Return the (X, Y) coordinate for the center point of the cell that contains the specified text.  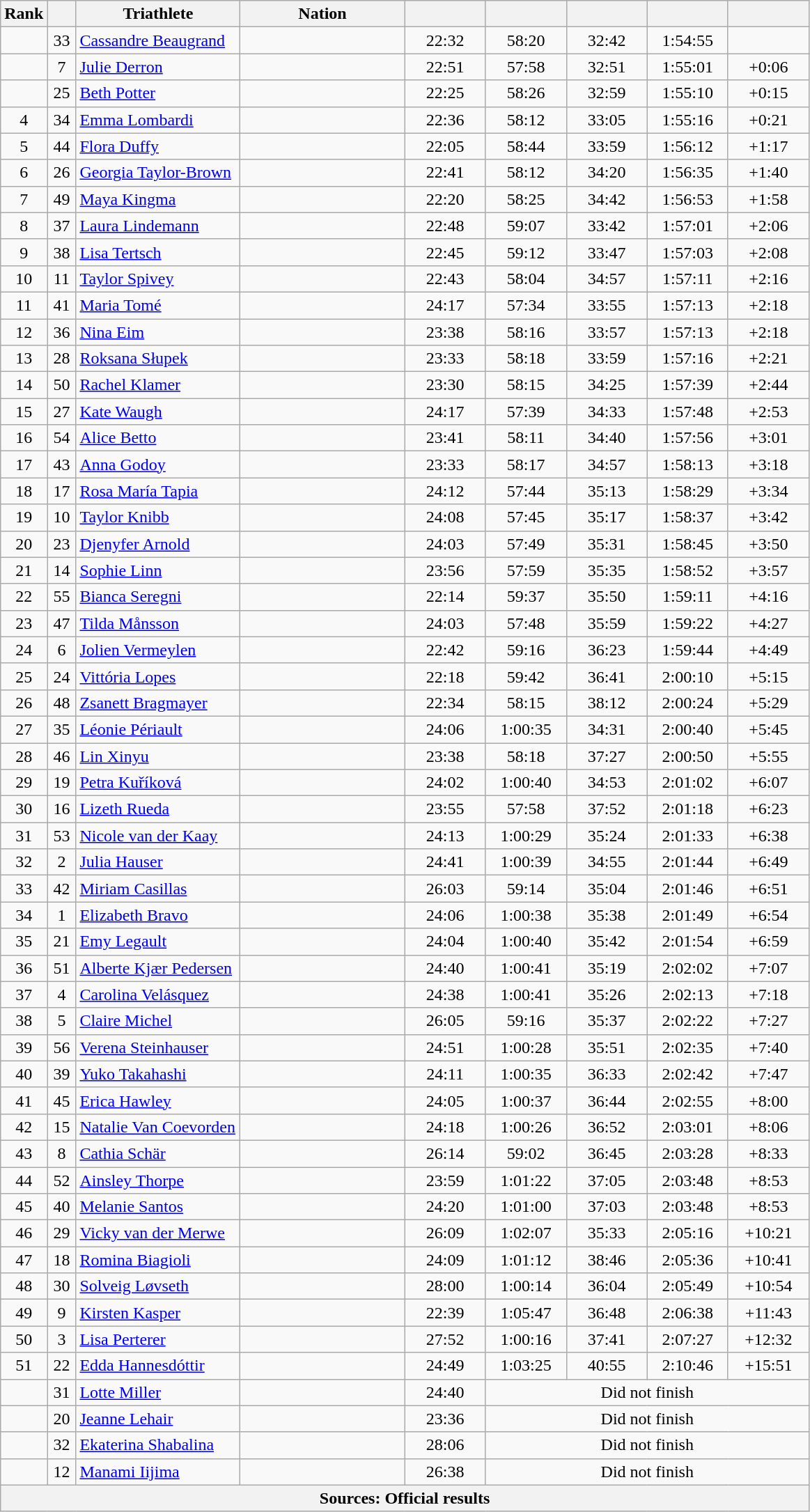
1:57:03 (687, 252)
1:59:44 (687, 650)
28:06 (445, 1445)
+1:40 (768, 173)
1:55:16 (687, 120)
2:01:18 (687, 809)
36:52 (607, 1127)
Maria Tomé (158, 305)
2 (61, 862)
Taylor Spivey (158, 279)
36:45 (607, 1153)
2:00:10 (687, 676)
Verena Steinhauser (158, 1047)
33:47 (607, 252)
2:03:01 (687, 1127)
24:08 (445, 517)
1:56:35 (687, 173)
34:25 (607, 385)
Kate Waugh (158, 412)
Rank (24, 14)
34:31 (607, 729)
1:55:01 (687, 67)
Petra Kuříková (158, 783)
+4:16 (768, 597)
23:56 (445, 570)
35:38 (607, 915)
Sophie Linn (158, 570)
35:13 (607, 491)
+7:40 (768, 1047)
34:53 (607, 783)
26:38 (445, 1472)
+10:41 (768, 1260)
1:56:12 (687, 146)
+6:54 (768, 915)
Ekaterina Shabalina (158, 1445)
1:05:47 (526, 1313)
34:40 (607, 438)
1:00:39 (526, 862)
26:14 (445, 1153)
35:24 (607, 836)
52 (61, 1180)
35:35 (607, 570)
2:02:13 (687, 995)
1 (61, 915)
Zsanett Bragmayer (158, 703)
59:37 (526, 597)
56 (61, 1047)
Djenyfer Arnold (158, 544)
1:58:45 (687, 544)
+2:16 (768, 279)
23:30 (445, 385)
26:03 (445, 889)
1:57:39 (687, 385)
Alice Betto (158, 438)
59:14 (526, 889)
+7:47 (768, 1074)
+2:06 (768, 226)
24:18 (445, 1127)
2:00:50 (687, 756)
59:02 (526, 1153)
Lisa Tertsch (158, 252)
13 (24, 359)
1:00:28 (526, 1047)
Julie Derron (158, 67)
+0:15 (768, 93)
3 (61, 1339)
58:16 (526, 332)
32:59 (607, 93)
24:04 (445, 942)
26:09 (445, 1233)
24:41 (445, 862)
2:05:49 (687, 1286)
24:02 (445, 783)
34:20 (607, 173)
+2:53 (768, 412)
+8:06 (768, 1127)
34:55 (607, 862)
Melanie Santos (158, 1207)
35:19 (607, 968)
+10:54 (768, 1286)
23:55 (445, 809)
Nina Eim (158, 332)
1:01:12 (526, 1260)
Léonie Périault (158, 729)
34:33 (607, 412)
24:05 (445, 1100)
Cathia Schär (158, 1153)
36:48 (607, 1313)
1:03:25 (526, 1366)
Maya Kingma (158, 199)
2:01:54 (687, 942)
36:33 (607, 1074)
35:26 (607, 995)
Triathlete (158, 14)
59:07 (526, 226)
Vittória Lopes (158, 676)
58:26 (526, 93)
+4:49 (768, 650)
+0:06 (768, 67)
+1:17 (768, 146)
59:42 (526, 676)
+2:21 (768, 359)
22:32 (445, 40)
Tilda Månsson (158, 623)
37:52 (607, 809)
57:48 (526, 623)
24:49 (445, 1366)
34:42 (607, 199)
1:57:56 (687, 438)
Taylor Knibb (158, 517)
2:00:40 (687, 729)
+15:51 (768, 1366)
+0:21 (768, 120)
58:20 (526, 40)
55 (61, 597)
1:59:22 (687, 623)
36:44 (607, 1100)
+7:18 (768, 995)
24:13 (445, 836)
Nation (322, 14)
33:42 (607, 226)
Solveig Løvseth (158, 1286)
1:00:14 (526, 1286)
Jolien Vermeylen (158, 650)
+6:07 (768, 783)
37:05 (607, 1180)
2:06:38 (687, 1313)
+6:49 (768, 862)
38:12 (607, 703)
+3:01 (768, 438)
2:01:33 (687, 836)
Alberte Kjær Pedersen (158, 968)
35:33 (607, 1233)
24:09 (445, 1260)
1:54:55 (687, 40)
35:42 (607, 942)
+3:50 (768, 544)
35:04 (607, 889)
+4:27 (768, 623)
57:39 (526, 412)
38:46 (607, 1260)
2:01:02 (687, 783)
1:59:11 (687, 597)
Nicole van der Kaay (158, 836)
+11:43 (768, 1313)
22:41 (445, 173)
24:12 (445, 491)
57:49 (526, 544)
58:44 (526, 146)
Laura Lindemann (158, 226)
2:02:55 (687, 1100)
1:57:01 (687, 226)
59:12 (526, 252)
24:51 (445, 1047)
58:04 (526, 279)
58:25 (526, 199)
Anna Godoy (158, 465)
+6:59 (768, 942)
22:36 (445, 120)
Emma Lombardi (158, 120)
22:42 (445, 650)
Roksana Słupek (158, 359)
22:45 (445, 252)
1:58:29 (687, 491)
Carolina Velásquez (158, 995)
2:10:46 (687, 1366)
Beth Potter (158, 93)
1:01:00 (526, 1207)
Lin Xinyu (158, 756)
1:57:11 (687, 279)
57:45 (526, 517)
Elizabeth Bravo (158, 915)
23:41 (445, 438)
Cassandre Beaugrand (158, 40)
1:58:37 (687, 517)
Ainsley Thorpe (158, 1180)
+6:38 (768, 836)
Sources: Official results (405, 1498)
54 (61, 438)
Lizeth Rueda (158, 809)
35:50 (607, 597)
+12:32 (768, 1339)
+8:00 (768, 1100)
35:17 (607, 517)
Bianca Seregni (158, 597)
Lotte Miller (158, 1392)
+5:45 (768, 729)
+5:15 (768, 676)
32:42 (607, 40)
36:41 (607, 676)
Lisa Perterer (158, 1339)
1:58:13 (687, 465)
35:37 (607, 1021)
2:05:36 (687, 1260)
2:01:49 (687, 915)
35:51 (607, 1047)
Kirsten Kasper (158, 1313)
36:23 (607, 650)
+10:21 (768, 1233)
1:02:07 (526, 1233)
1:55:10 (687, 93)
Yuko Takahashi (158, 1074)
+1:58 (768, 199)
24:38 (445, 995)
+5:55 (768, 756)
Julia Hauser (158, 862)
57:59 (526, 570)
22:34 (445, 703)
23:59 (445, 1180)
22:20 (445, 199)
+3:42 (768, 517)
Flora Duffy (158, 146)
22:48 (445, 226)
1:00:37 (526, 1100)
57:44 (526, 491)
22:14 (445, 597)
57:34 (526, 305)
35:31 (607, 544)
22:25 (445, 93)
1:57:48 (687, 412)
Erica Hawley (158, 1100)
2:01:46 (687, 889)
33:05 (607, 120)
2:02:02 (687, 968)
1:56:53 (687, 199)
2:05:16 (687, 1233)
1:58:52 (687, 570)
+2:44 (768, 385)
+3:34 (768, 491)
32:51 (607, 67)
24:20 (445, 1207)
26:05 (445, 1021)
+3:18 (768, 465)
Rosa María Tapia (158, 491)
33:57 (607, 332)
40:55 (607, 1366)
+8:33 (768, 1153)
Rachel Klamer (158, 385)
+3:57 (768, 570)
+5:29 (768, 703)
Miriam Casillas (158, 889)
1:00:16 (526, 1339)
Edda Hannesdóttir (158, 1366)
1:00:29 (526, 836)
Jeanne Lehair (158, 1419)
24:11 (445, 1074)
+7:07 (768, 968)
2:02:22 (687, 1021)
1:00:38 (526, 915)
28:00 (445, 1286)
Manami Iijima (158, 1472)
58:11 (526, 438)
2:02:42 (687, 1074)
+2:08 (768, 252)
2:07:27 (687, 1339)
53 (61, 836)
22:43 (445, 279)
Georgia Taylor-Brown (158, 173)
2:00:24 (687, 703)
37:41 (607, 1339)
33:55 (607, 305)
Natalie Van Coevorden (158, 1127)
Emy Legault (158, 942)
36:04 (607, 1286)
+7:27 (768, 1021)
35:59 (607, 623)
1:00:26 (526, 1127)
37:03 (607, 1207)
1:57:16 (687, 359)
Vicky van der Merwe (158, 1233)
Claire Michel (158, 1021)
1:01:22 (526, 1180)
23:36 (445, 1419)
2:02:35 (687, 1047)
22:51 (445, 67)
27:52 (445, 1339)
+6:51 (768, 889)
22:39 (445, 1313)
37:27 (607, 756)
22:05 (445, 146)
2:03:28 (687, 1153)
58:17 (526, 465)
2:01:44 (687, 862)
+6:23 (768, 809)
22:18 (445, 676)
Romina Biagioli (158, 1260)
